Identify which cell holds the provided text, then report its (X, Y) central coordinate. 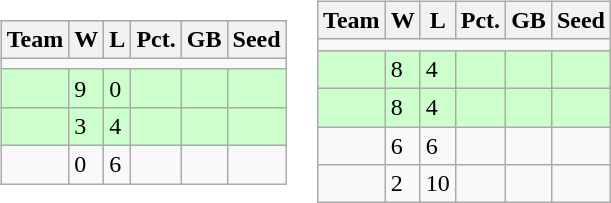
3 (86, 126)
2 (402, 184)
10 (438, 184)
9 (86, 88)
